Identify which cell holds the provided text, then report its (x, y) central coordinate. 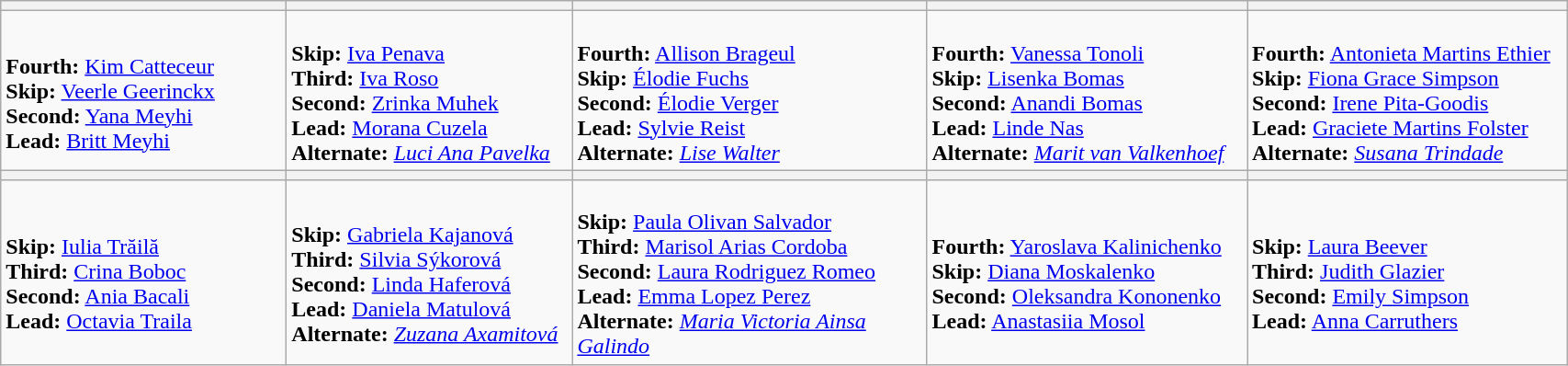
Fourth: Vanessa Tonoli Skip: Lisenka Bomas Second: Anandi Bomas Lead: Linde Nas Alternate: Marit van Valkenhoef (1088, 90)
Skip: Iva Penava Third: Iva Roso Second: Zrinka Muhek Lead: Morana Cuzela Alternate: Luci Ana Pavelka (430, 90)
Skip: Paula Olivan Salvador Third: Marisol Arias Cordoba Second: Laura Rodriguez Romeo Lead: Emma Lopez Perez Alternate: Maria Victoria Ainsa Galindo (750, 272)
Fourth: Yaroslava Kalinichenko Skip: Diana Moskalenko Second: Oleksandra Kononenko Lead: Anastasiia Mosol (1088, 272)
Fourth: Antonieta Martins Ethier Skip: Fiona Grace Simpson Second: Irene Pita-Goodis Lead: Graciete Martins Folster Alternate: Susana Trindade (1407, 90)
Skip: Laura Beever Third: Judith Glazier Second: Emily Simpson Lead: Anna Carruthers (1407, 272)
Fourth: Allison Brageul Skip: Élodie Fuchs Second: Élodie Verger Lead: Sylvie Reist Alternate: Lise Walter (750, 90)
Skip: Iulia Trăilă Third: Crina Boboc Second: Ania Bacali Lead: Octavia Traila (143, 272)
Fourth: Kim Catteceur Skip: Veerle Geerinckx Second: Yana Meyhi Lead: Britt Meyhi (143, 90)
Skip: Gabriela Kajanová Third: Silvia Sýkorová Second: Linda Haferová Lead: Daniela Matulová Alternate: Zuzana Axamitová (430, 272)
